Scan for the cell matching the given text and deliver its (X, Y) coordinate at center. 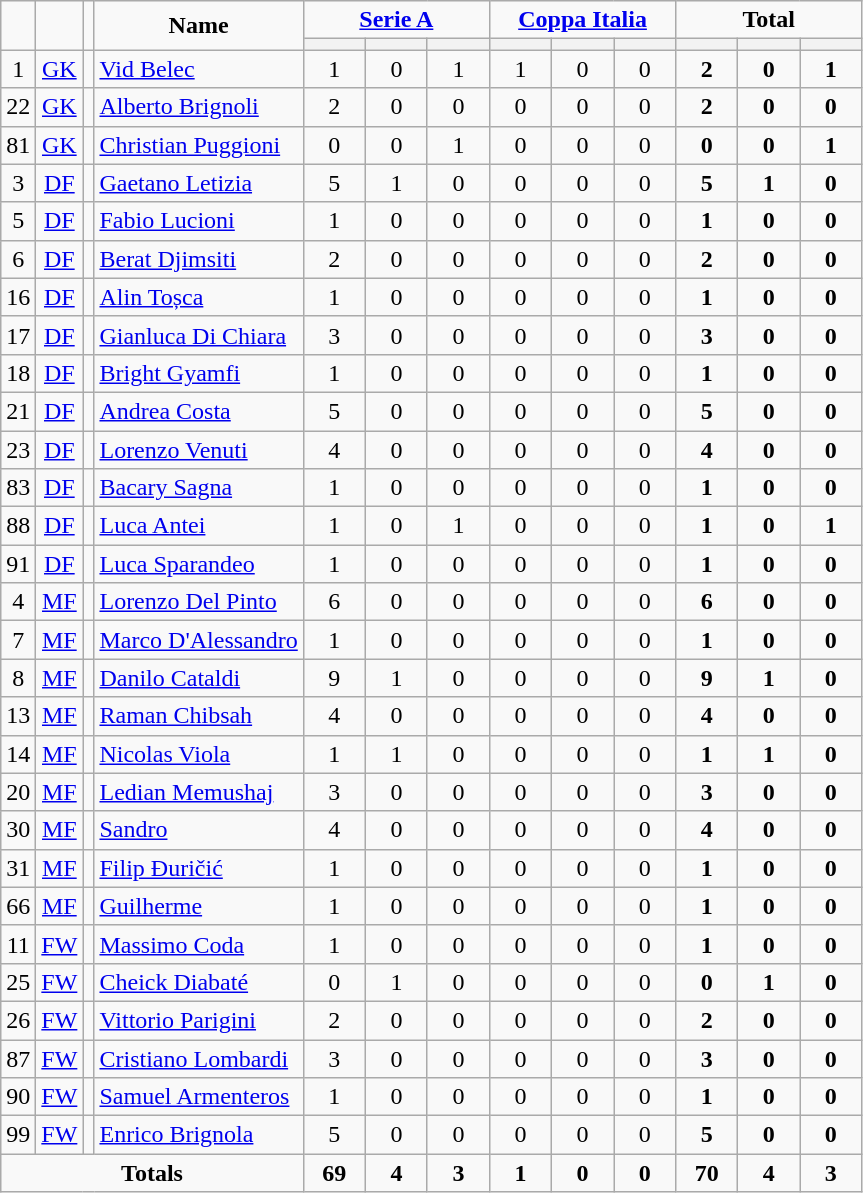
Lorenzo Venuti (198, 449)
13 (18, 716)
Vittorio Parigini (198, 1020)
17 (18, 335)
87 (18, 1059)
Cristiano Lombardi (198, 1059)
Enrico Brignola (198, 1135)
Cheick Diabaté (198, 982)
Totals (152, 1173)
21 (18, 411)
Andrea Costa (198, 411)
91 (18, 564)
26 (18, 1020)
8 (18, 678)
88 (18, 526)
99 (18, 1135)
Coppa Italia (582, 20)
16 (18, 297)
20 (18, 792)
Total (769, 20)
Luca Sparandeo (198, 564)
23 (18, 449)
Gaetano Letizia (198, 183)
11 (18, 944)
25 (18, 982)
18 (18, 373)
Alin Toșca (198, 297)
30 (18, 830)
Danilo Cataldi (198, 678)
Guilherme (198, 906)
22 (18, 107)
81 (18, 145)
Bacary Sagna (198, 488)
Nicolas Viola (198, 754)
90 (18, 1097)
Samuel Armenteros (198, 1097)
69 (334, 1173)
83 (18, 488)
Berat Djimsiti (198, 259)
Filip Đuričić (198, 868)
Sandro (198, 830)
70 (707, 1173)
Ledian Memushaj (198, 792)
Raman Chibsah (198, 716)
Name (198, 26)
Bright Gyamfi (198, 373)
7 (18, 640)
31 (18, 868)
Massimo Coda (198, 944)
Luca Antei (198, 526)
Alberto Brignoli (198, 107)
14 (18, 754)
66 (18, 906)
Fabio Lucioni (198, 221)
Christian Puggioni (198, 145)
Marco D'Alessandro (198, 640)
Gianluca Di Chiara (198, 335)
Serie A (396, 20)
Vid Belec (198, 69)
Lorenzo Del Pinto (198, 602)
